From the cell containing the given text, extract its center point as [x, y] coordinate. 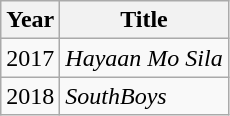
SouthBoys [144, 96]
2017 [30, 58]
Year [30, 20]
Title [144, 20]
Hayaan Mo Sila [144, 58]
2018 [30, 96]
